Detect which cell encompasses the target text, then output its [X, Y] center coordinate. 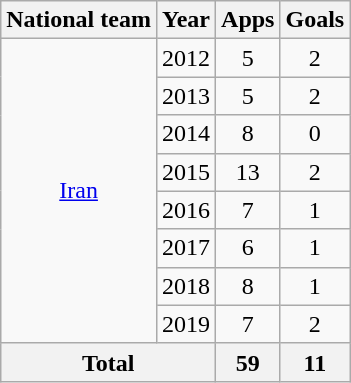
National team [79, 20]
Goals [315, 20]
Iran [79, 191]
2018 [186, 286]
Year [186, 20]
2019 [186, 324]
59 [248, 362]
2012 [186, 58]
2013 [186, 96]
2014 [186, 134]
11 [315, 362]
Apps [248, 20]
0 [315, 134]
13 [248, 172]
Total [108, 362]
2017 [186, 248]
2015 [186, 172]
2016 [186, 210]
6 [248, 248]
